Detect which cell encompasses the target text, then output its [x, y] center coordinate. 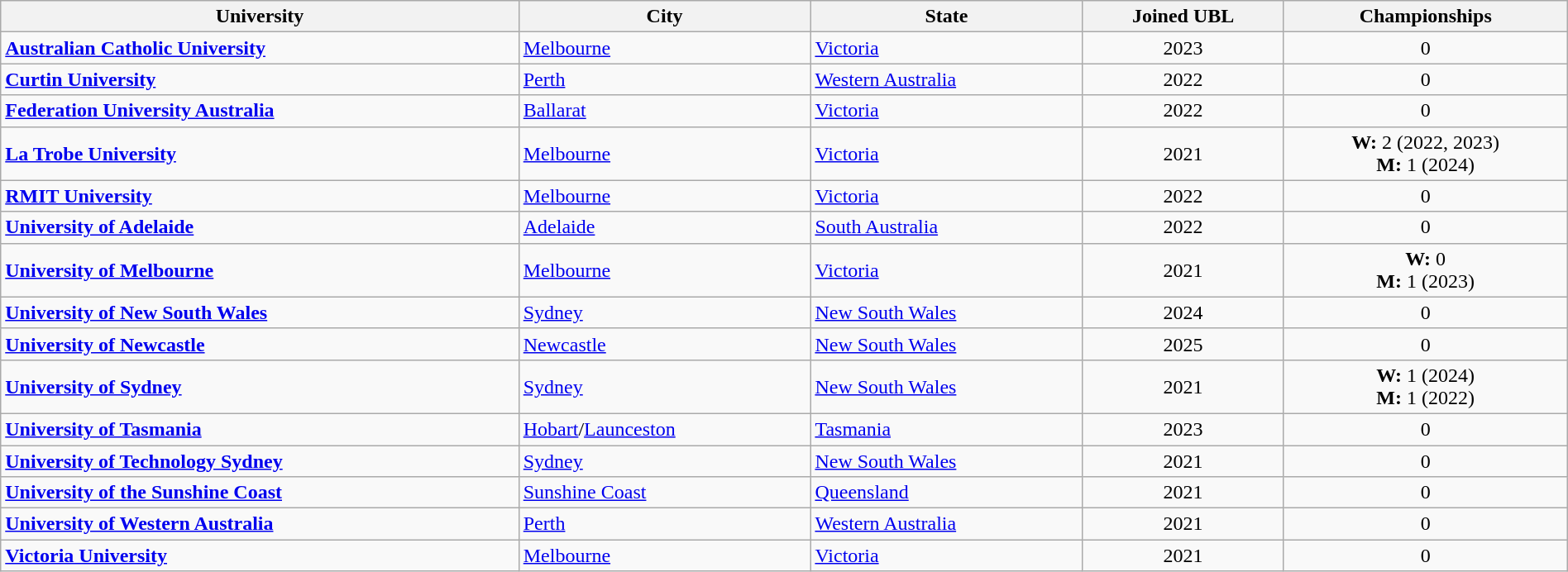
University of Sydney [260, 387]
Championships [1426, 17]
Ballarat [665, 111]
Curtin University [260, 79]
RMIT University [260, 196]
2025 [1183, 344]
2024 [1183, 312]
Adelaide [665, 227]
University of Tasmania [260, 429]
University of Technology Sydney [260, 460]
University [260, 17]
University of Melbourne [260, 269]
City [665, 17]
Joined UBL [1183, 17]
Newcastle [665, 344]
University of New South Wales [260, 312]
State [946, 17]
W: 1 (2024)M: 1 (2022) [1426, 387]
University of Adelaide [260, 227]
Federation University Australia [260, 111]
Sunshine Coast [665, 493]
University of the Sunshine Coast [260, 493]
South Australia [946, 227]
Hobart/Launceston [665, 429]
Tasmania [946, 429]
University of Newcastle [260, 344]
W: 2 (2022, 2023)M: 1 (2024) [1426, 154]
Australian Catholic University [260, 48]
University of Western Australia [260, 524]
W: 0M: 1 (2023) [1426, 269]
La Trobe University [260, 154]
Queensland [946, 493]
Victoria University [260, 555]
